Determine the (X, Y) coordinate at the center of the cell enclosing the given text.  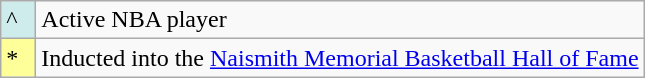
Inducted into the Naismith Memorial Basketball Hall of Fame (340, 58)
Active NBA player (340, 20)
* (18, 58)
^ (18, 20)
